Pinpoint the cell where the given text exists, returning its [x, y] midpoint coordinate. 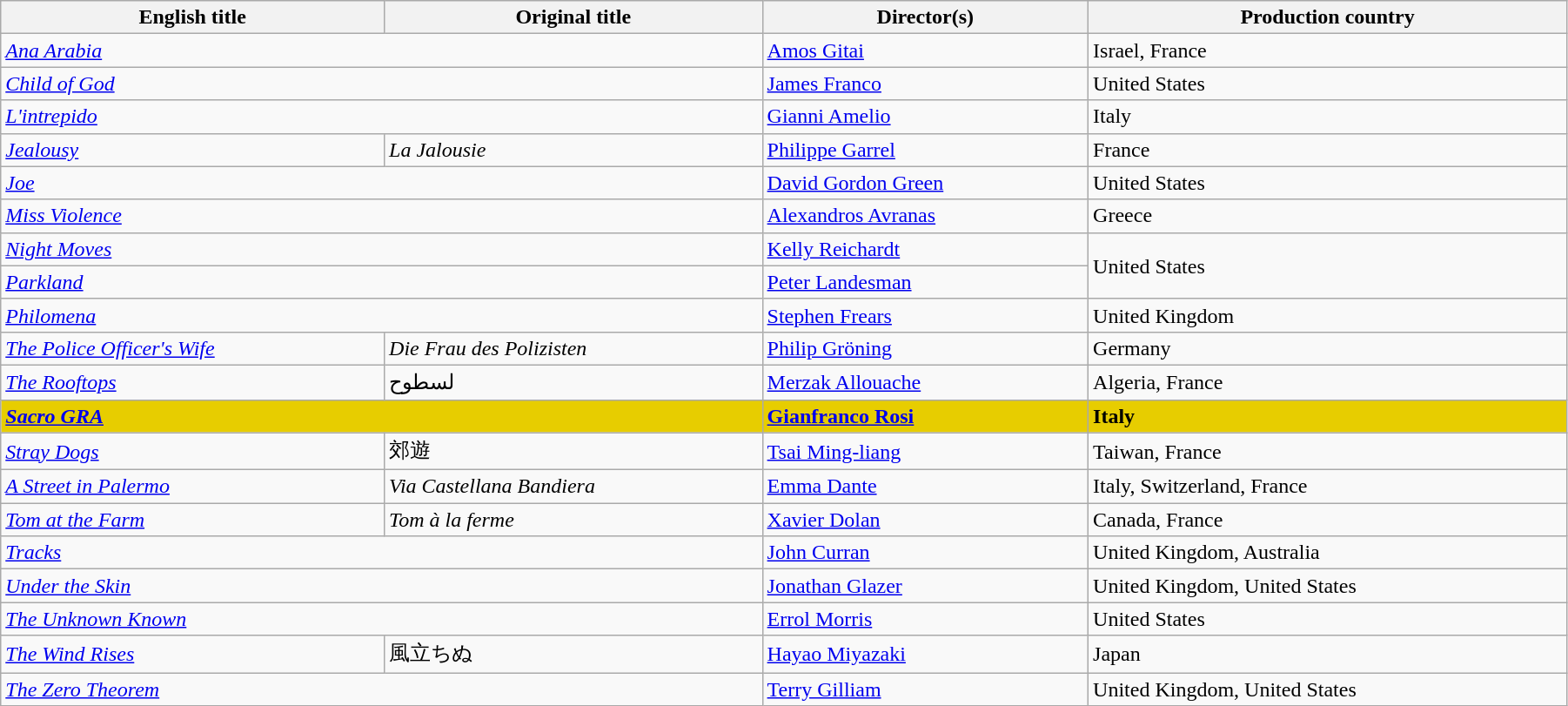
La Jalousie [574, 150]
Tracks [381, 553]
Under the Skin [381, 586]
Child of God [381, 84]
Taiwan, France [1328, 451]
The Zero Theorem [381, 689]
Tsai Ming-liang [926, 451]
Miss Violence [381, 216]
Philomena [381, 315]
Errol Morris [926, 619]
James Franco [926, 84]
Original title [574, 17]
United Kingdom [1328, 315]
L'intrepido [381, 117]
Amos Gitai [926, 50]
Ana Arabia [381, 50]
Via Castellana Bandiera [574, 487]
David Gordon Green [926, 183]
Die Frau des Polizisten [574, 348]
France [1328, 150]
English title [193, 17]
Xavier Dolan [926, 520]
Jonathan Glazer [926, 586]
John Curran [926, 553]
Stray Dogs [193, 451]
Algeria, France [1328, 382]
Philip Gröning [926, 348]
郊遊 [574, 451]
لسطوح [574, 382]
Jealousy [193, 150]
Kelly Reichardt [926, 249]
The Unknown Known [381, 619]
Tom at the Farm [193, 520]
Director(s) [926, 17]
The Police Officer's Wife [193, 348]
風立ちぬ [574, 655]
A Street in Palermo [193, 487]
Germany [1328, 348]
Hayao Miyazaki [926, 655]
The Rooftops [193, 382]
Gianni Amelio [926, 117]
Israel, France [1328, 50]
Tom à la ferme [574, 520]
Canada, France [1328, 520]
Stephen Frears [926, 315]
Sacro GRA [381, 416]
Italy, Switzerland, France [1328, 487]
Night Moves [381, 249]
United Kingdom, Australia [1328, 553]
Greece [1328, 216]
Joe [381, 183]
Parkland [381, 282]
Alexandros Avranas [926, 216]
Production country [1328, 17]
Philippe Garrel [926, 150]
Emma Dante [926, 487]
Japan [1328, 655]
Merzak Allouache [926, 382]
Gianfranco Rosi [926, 416]
The Wind Rises [193, 655]
Peter Landesman [926, 282]
Terry Gilliam [926, 689]
